Output the (x, y) coordinate of the center of the cell containing the given text.  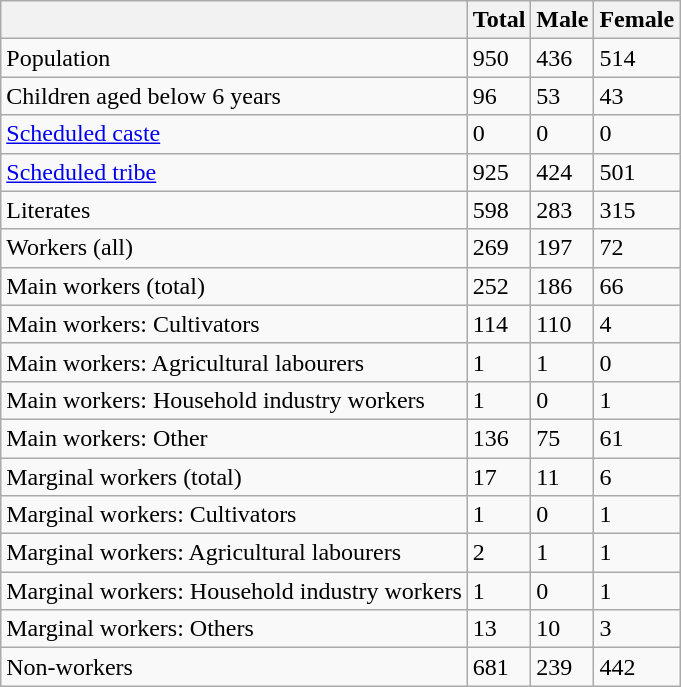
4 (637, 324)
442 (637, 667)
43 (637, 96)
Main workers: Other (234, 438)
Marginal workers (total) (234, 477)
66 (637, 286)
61 (637, 438)
186 (562, 286)
950 (499, 58)
10 (562, 629)
Marginal workers: Others (234, 629)
501 (637, 172)
598 (499, 210)
Children aged below 6 years (234, 96)
Main workers: Cultivators (234, 324)
114 (499, 324)
269 (499, 248)
239 (562, 667)
Marginal workers: Household industry workers (234, 591)
110 (562, 324)
Total (499, 20)
75 (562, 438)
Main workers (total) (234, 286)
6 (637, 477)
Scheduled caste (234, 134)
925 (499, 172)
17 (499, 477)
Marginal workers: Cultivators (234, 515)
136 (499, 438)
Workers (all) (234, 248)
197 (562, 248)
Female (637, 20)
Literates (234, 210)
Male (562, 20)
2 (499, 553)
11 (562, 477)
514 (637, 58)
681 (499, 667)
72 (637, 248)
Main workers: Agricultural labourers (234, 362)
Main workers: Household industry workers (234, 400)
252 (499, 286)
Scheduled tribe (234, 172)
96 (499, 96)
53 (562, 96)
13 (499, 629)
Non-workers (234, 667)
Marginal workers: Agricultural labourers (234, 553)
315 (637, 210)
283 (562, 210)
436 (562, 58)
424 (562, 172)
3 (637, 629)
Population (234, 58)
